Determine the (x, y) coordinate at the center of the cell enclosing the given text.  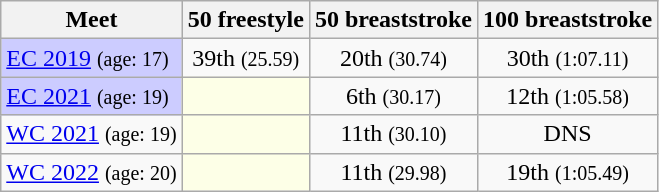
EC 2021 (age: 19) (92, 96)
50 breaststroke (393, 20)
19th (1:05.49) (568, 172)
11th (30.10) (393, 134)
WC 2022 (age: 20) (92, 172)
12th (1:05.58) (568, 96)
DNS (568, 134)
6th (30.17) (393, 96)
WC 2021 (age: 19) (92, 134)
39th (25.59) (246, 58)
20th (30.74) (393, 58)
Meet (92, 20)
50 freestyle (246, 20)
30th (1:07.11) (568, 58)
11th (29.98) (393, 172)
EC 2019 (age: 17) (92, 58)
100 breaststroke (568, 20)
